Locate the cell with the specified text and output its [X, Y] center coordinate. 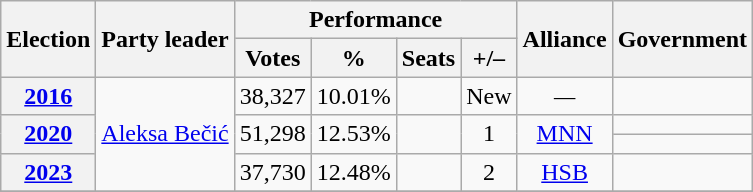
38,327 [272, 96]
10.01% [354, 96]
% [354, 58]
Alliance [564, 39]
Votes [272, 58]
51,298 [272, 134]
2020 [48, 134]
2016 [48, 96]
12.53% [354, 134]
Performance [376, 20]
1 [489, 134]
Government [682, 39]
12.48% [354, 172]
+/– [489, 58]
2 [489, 172]
37,730 [272, 172]
Election [48, 39]
Seats [428, 58]
Aleksa Bečić [165, 134]
New [489, 96]
— [564, 96]
2023 [48, 172]
MNN [564, 134]
Party leader [165, 39]
HSB [564, 172]
